Capture the cell that displays the provided text and extract its (X, Y) central coordinate. 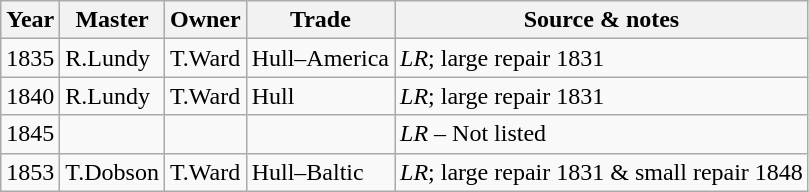
1853 (30, 172)
LR; large repair 1831 & small repair 1848 (602, 172)
Trade (320, 20)
1840 (30, 96)
1835 (30, 58)
Owner (205, 20)
Hull (320, 96)
T.Dobson (112, 172)
Hull–Baltic (320, 172)
1845 (30, 134)
Hull–America (320, 58)
Source & notes (602, 20)
LR – Not listed (602, 134)
Master (112, 20)
Year (30, 20)
